Search for the cell housing the specified text and yield its (x, y) center coordinate. 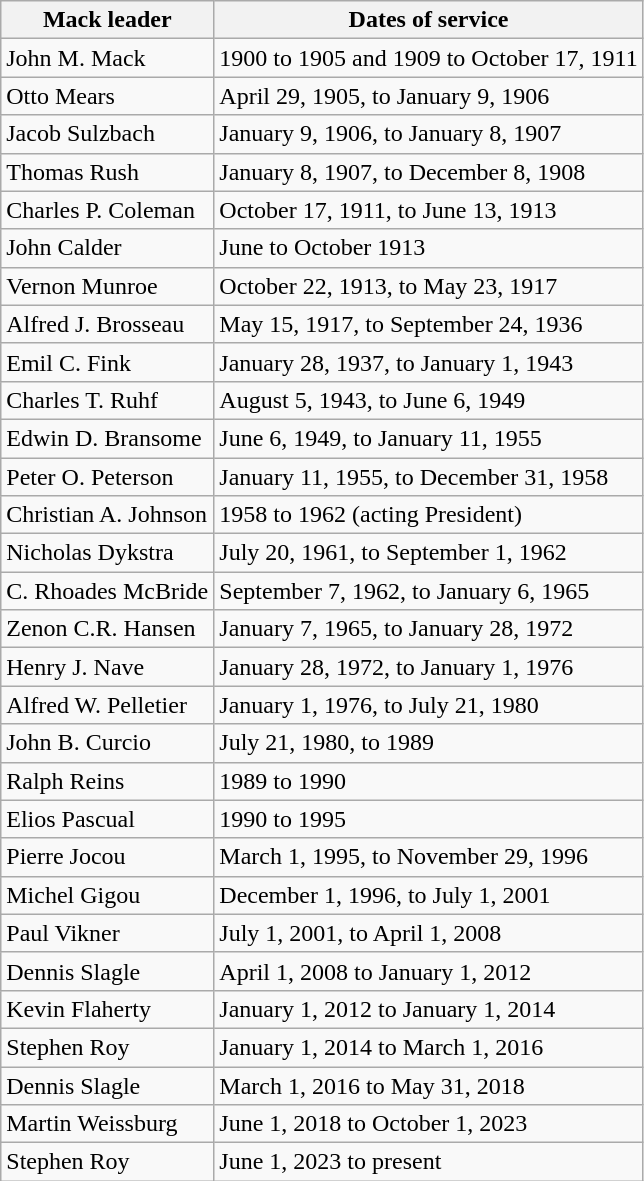
July 21, 1980, to 1989 (428, 743)
January 11, 1955, to December 31, 1958 (428, 477)
1990 to 1995 (428, 819)
John M. Mack (108, 58)
1958 to 1962 (acting President) (428, 515)
Pierre Jocou (108, 857)
June 1, 2018 to October 1, 2023 (428, 1124)
Otto Mears (108, 96)
January 1, 2014 to March 1, 2016 (428, 1047)
June 1, 2023 to present (428, 1162)
April 1, 2008 to January 1, 2012 (428, 971)
January 28, 1937, to January 1, 1943 (428, 362)
Christian A. Johnson (108, 515)
Zenon C.R. Hansen (108, 629)
Thomas Rush (108, 172)
October 17, 1911, to June 13, 1913 (428, 210)
January 7, 1965, to January 28, 1972 (428, 629)
March 1, 2016 to May 31, 2018 (428, 1085)
Paul Vikner (108, 933)
Emil C. Fink (108, 362)
Edwin D. Bransome (108, 438)
June to October 1913 (428, 248)
January 8, 1907, to December 8, 1908 (428, 172)
January 28, 1972, to January 1, 1976 (428, 667)
1989 to 1990 (428, 781)
Mack leader (108, 20)
John B. Curcio (108, 743)
C. Rhoades McBride (108, 591)
Elios Pascual (108, 819)
Peter O. Peterson (108, 477)
Michel Gigou (108, 895)
December 1, 1996, to July 1, 2001 (428, 895)
August 5, 1943, to June 6, 1949 (428, 400)
Charles T. Ruhf (108, 400)
Henry J. Nave (108, 667)
July 20, 1961, to September 1, 1962 (428, 553)
Alfred J. Brosseau (108, 324)
Jacob Sulzbach (108, 134)
June 6, 1949, to January 11, 1955 (428, 438)
John Calder (108, 248)
Charles P. Coleman (108, 210)
January 9, 1906, to January 8, 1907 (428, 134)
Ralph Reins (108, 781)
October 22, 1913, to May 23, 1917 (428, 286)
Dates of service (428, 20)
January 1, 2012 to January 1, 2014 (428, 1009)
Alfred W. Pelletier (108, 705)
1900 to 1905 and 1909 to October 17, 1911 (428, 58)
September 7, 1962, to January 6, 1965 (428, 591)
May 15, 1917, to September 24, 1936 (428, 324)
July 1, 2001, to April 1, 2008 (428, 933)
January 1, 1976, to July 21, 1980 (428, 705)
Vernon Munroe (108, 286)
Nicholas Dykstra (108, 553)
Martin Weissburg (108, 1124)
Kevin Flaherty (108, 1009)
March 1, 1995, to November 29, 1996 (428, 857)
April 29, 1905, to January 9, 1906 (428, 96)
